Locate the cell with the specified text and output its (X, Y) center coordinate. 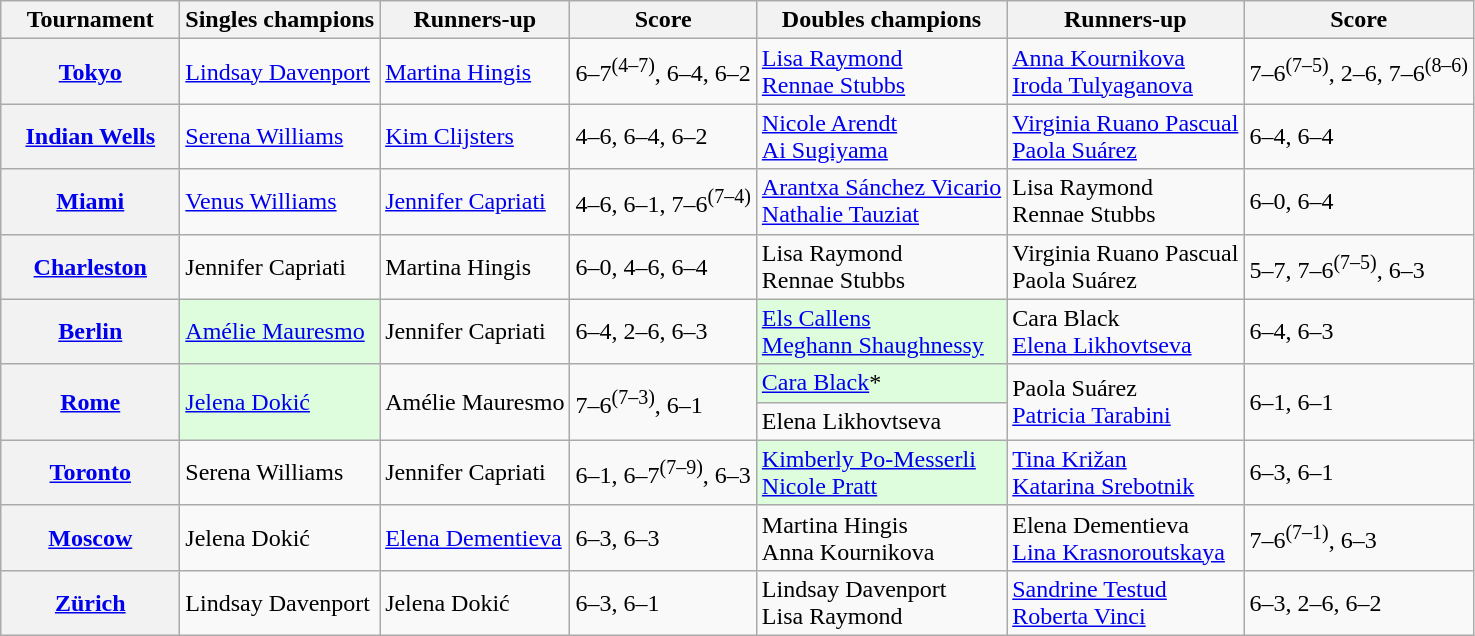
Els Callens Meghann Shaughnessy (881, 332)
Sandrine Testud Roberta Vinci (1126, 602)
Toronto (90, 472)
Kim Clijsters (475, 136)
Indian Wells (90, 136)
Anna Kournikova Iroda Tulyaganova (1126, 72)
Lindsay Davenport Lisa Raymond (881, 602)
Venus Williams (280, 202)
Singles champions (280, 20)
Martina Hingis Anna Kournikova (881, 538)
Elena Dementieva Lina Krasnoroutskaya (1126, 538)
Tournament (90, 20)
Doubles champions (881, 20)
6–3, 6–3 (663, 538)
6–1, 6–1 (1359, 402)
Zürich (90, 602)
6–1, 6–7(7–9), 6–3 (663, 472)
6–4, 6–3 (1359, 332)
4–6, 6–1, 7–6(7–4) (663, 202)
Berlin (90, 332)
4–6, 6–4, 6–2 (663, 136)
Charleston (90, 266)
Nicole Arendt Ai Sugiyama (881, 136)
7–6(7–1), 6–3 (1359, 538)
6–0, 6–4 (1359, 202)
Kimberly Po-Messerli Nicole Pratt (881, 472)
Arantxa Sánchez Vicario Nathalie Tauziat (881, 202)
Elena Dementieva (475, 538)
7–6(7–5), 2–6, 7–6(8–6) (1359, 72)
Moscow (90, 538)
6–4, 2–6, 6–3 (663, 332)
Tina Križan Katarina Srebotnik (1126, 472)
6–7(4–7), 6–4, 6–2 (663, 72)
6–4, 6–4 (1359, 136)
Cara Black Elena Likhovtseva (1126, 332)
6–0, 4–6, 6–4 (663, 266)
7–6(7–3), 6–1 (663, 402)
Cara Black* (881, 383)
Elena Likhovtseva (881, 421)
Rome (90, 402)
Paola Suárez Patricia Tarabini (1126, 402)
Miami (90, 202)
Tokyo (90, 72)
6–3, 2–6, 6–2 (1359, 602)
5–7, 7–6(7–5), 6–3 (1359, 266)
